Provide the (x, y) coordinate of the cell's center where the given text is located.  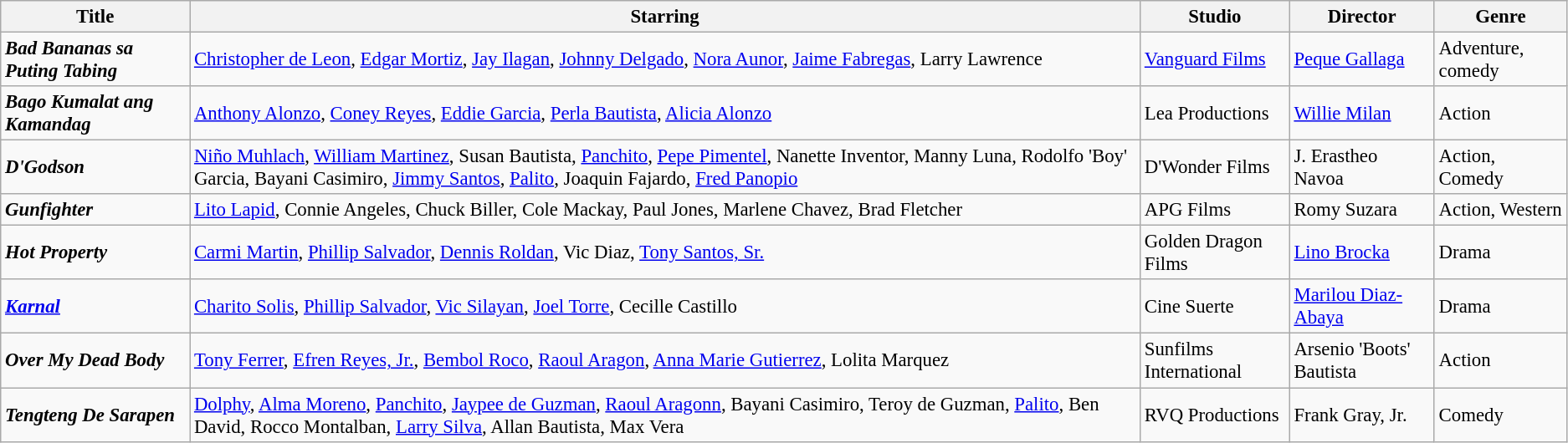
Comedy (1500, 415)
Golden Dragon Films (1215, 252)
Vanguard Films (1215, 60)
Action, Comedy (1500, 167)
Cine Suerte (1215, 306)
Gunfighter (95, 210)
Tengteng De Sarapen (95, 415)
Studio (1215, 17)
APG Films (1215, 210)
Director (1362, 17)
Marilou Diaz-Abaya (1362, 306)
Romy Suzara (1362, 210)
Arsenio 'Boots' Bautista (1362, 361)
Christopher de Leon, Edgar Mortiz, Jay Ilagan, Johnny Delgado, Nora Aunor, Jaime Fabregas, Larry Lawrence (665, 60)
Charito Solis, Phillip Salvador, Vic Silayan, Joel Torre, Cecille Castillo (665, 306)
Sunfilms International (1215, 361)
Lito Lapid, Connie Angeles, Chuck Biller, Cole Mackay, Paul Jones, Marlene Chavez, Brad Fletcher (665, 210)
Willie Milan (1362, 114)
Starring (665, 17)
Carmi Martin, Phillip Salvador, Dennis Roldan, Vic Diaz, Tony Santos, Sr. (665, 252)
Title (95, 17)
J. Erastheo Navoa (1362, 167)
Peque Gallaga (1362, 60)
Bad Bananas sa Puting Tabing (95, 60)
Action, Western (1500, 210)
Adventure, comedy (1500, 60)
D'Godson (95, 167)
Lino Brocka (1362, 252)
Bago Kumalat ang Kamandag (95, 114)
Hot Property (95, 252)
Frank Gray, Jr. (1362, 415)
Over My Dead Body (95, 361)
Karnal (95, 306)
Tony Ferrer, Efren Reyes, Jr., Bembol Roco, Raoul Aragon, Anna Marie Gutierrez, Lolita Marquez (665, 361)
Lea Productions (1215, 114)
RVQ Productions (1215, 415)
Anthony Alonzo, Coney Reyes, Eddie Garcia, Perla Bautista, Alicia Alonzo (665, 114)
D'Wonder Films (1215, 167)
Genre (1500, 17)
